For the text-containing cell, return its midpoint in (x, y) coordinate format. 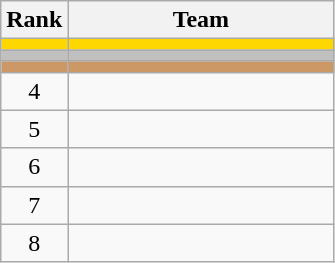
6 (34, 167)
Rank (34, 20)
Team (201, 20)
8 (34, 243)
7 (34, 205)
4 (34, 91)
5 (34, 129)
